From the cell containing the given text, extract its center point as [x, y] coordinate. 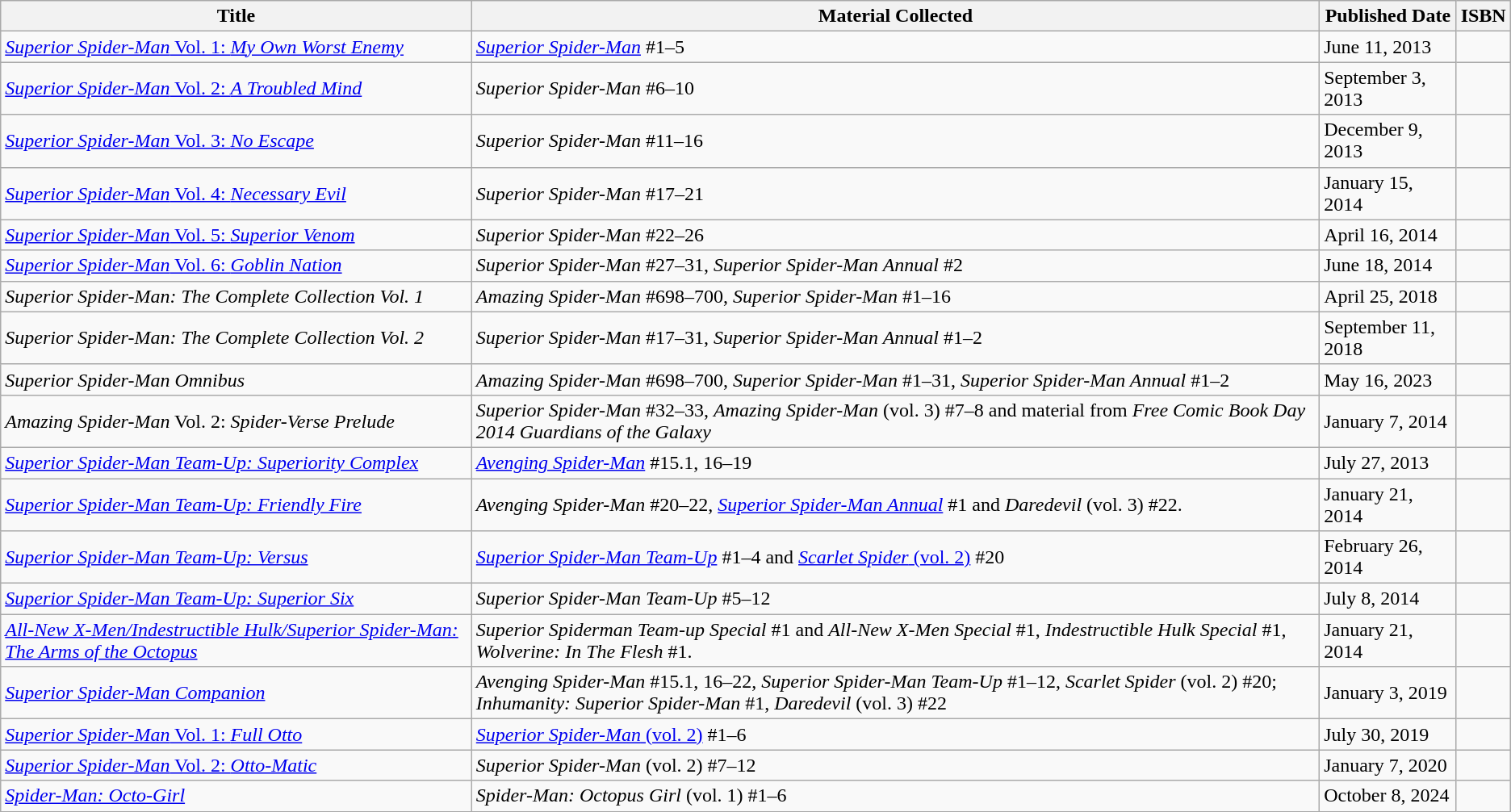
Spider-Man: Octo-Girl [236, 796]
Material Collected [895, 16]
Superior Spider-Man Omnibus [236, 379]
April 25, 2018 [1388, 296]
January 7, 2020 [1388, 765]
January 7, 2014 [1388, 421]
Superior Spider-Man Team-Up: Friendly Fire [236, 504]
May 16, 2023 [1388, 379]
January 3, 2019 [1388, 693]
June 11, 2013 [1388, 47]
Superior Spider-Man Vol. 4: Necessary Evil [236, 194]
Title [236, 16]
Superior Spiderman Team-up Special #1 and All-New X-Men Special #1, Indestructible Hulk Special #1, Wolverine: In The Flesh #1. [895, 641]
Superior Spider-Man Vol. 5: Superior Venom [236, 235]
Superior Spider-Man Vol. 1: My Own Worst Enemy [236, 47]
Superior Spider-Man #32–33, Amazing Spider-Man (vol. 3) #7–8 and material from Free Comic Book Day 2014 Guardians of the Galaxy [895, 421]
Superior Spider-Man #1–5 [895, 47]
July 27, 2013 [1388, 463]
Superior Spider-Man #17–31, Superior Spider-Man Annual #1–2 [895, 337]
Superior Spider-Man: The Complete Collection Vol. 2 [236, 337]
February 26, 2014 [1388, 557]
July 8, 2014 [1388, 599]
Superior Spider-Man Team-Up #1–4 and Scarlet Spider (vol. 2) #20 [895, 557]
Superior Spider-Man Team-Up: Superior Six [236, 599]
Amazing Spider-Man #698–700, Superior Spider-Man #1–16 [895, 296]
All-New X-Men/Indestructible Hulk/Superior Spider-Man: The Arms of the Octopus [236, 641]
Superior Spider-Man Vol. 1: Full Otto [236, 735]
Avenging Spider-Man #15.1, 16–19 [895, 463]
Amazing Spider-Man Vol. 2: Spider-Verse Prelude [236, 421]
June 18, 2014 [1388, 266]
Amazing Spider-Man #698–700, Superior Spider-Man #1–31, Superior Spider-Man Annual #1–2 [895, 379]
Superior Spider-Man #27–31, Superior Spider-Man Annual #2 [895, 266]
Published Date [1388, 16]
Spider-Man: Octopus Girl (vol. 1) #1–6 [895, 796]
Superior Spider-Man #11–16 [895, 140]
October 8, 2024 [1388, 796]
September 3, 2013 [1388, 89]
Superior Spider-Man (vol. 2) #7–12 [895, 765]
Avenging Spider-Man #20–22, Superior Spider-Man Annual #1 and Daredevil (vol. 3) #22. [895, 504]
Superior Spider-Man Team-Up #5–12 [895, 599]
December 9, 2013 [1388, 140]
Superior Spider-Man #6–10 [895, 89]
July 30, 2019 [1388, 735]
Superior Spider-Man Companion [236, 693]
Superior Spider-Man Vol. 3: No Escape [236, 140]
Superior Spider-Man Vol. 2: A Troubled Mind [236, 89]
Superior Spider-Man #17–21 [895, 194]
Superior Spider-Man Vol. 2: Otto-Matic [236, 765]
ISBN [1484, 16]
January 15, 2014 [1388, 194]
Superior Spider-Man Team-Up: Versus [236, 557]
Superior Spider-Man Team-Up: Superiority Complex [236, 463]
Superior Spider-Man Vol. 6: Goblin Nation [236, 266]
April 16, 2014 [1388, 235]
September 11, 2018 [1388, 337]
Superior Spider-Man (vol. 2) #1–6 [895, 735]
Superior Spider-Man: The Complete Collection Vol. 1 [236, 296]
Superior Spider-Man #22–26 [895, 235]
